Pinpoint the cell where the given text exists, returning its (X, Y) midpoint coordinate. 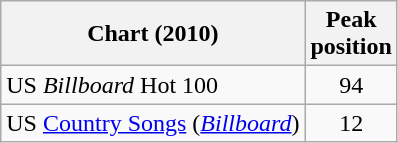
12 (351, 123)
Peak position (351, 34)
US Billboard Hot 100 (153, 85)
Chart (2010) (153, 34)
94 (351, 85)
US Country Songs (Billboard) (153, 123)
